Scan for the cell matching the given text and deliver its [x, y] coordinate at center. 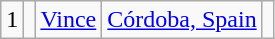
1 [12, 20]
Vince [68, 20]
Córdoba, Spain [182, 20]
